Extract the (X, Y) coordinate from the center of the cell holding the provided text.  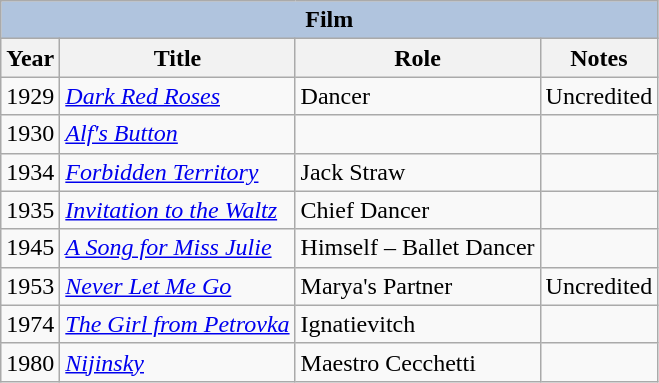
1953 (30, 286)
Forbidden Territory (178, 172)
1980 (30, 362)
Film (330, 20)
1974 (30, 324)
Role (418, 58)
Nijinsky (178, 362)
Jack Straw (418, 172)
Alf's Button (178, 134)
Year (30, 58)
Invitation to the Waltz (178, 210)
1934 (30, 172)
A Song for Miss Julie (178, 248)
Maestro Cecchetti (418, 362)
Marya's Partner (418, 286)
Chief Dancer (418, 210)
The Girl from Petrovka (178, 324)
1945 (30, 248)
1930 (30, 134)
Dark Red Roses (178, 96)
1935 (30, 210)
Dancer (418, 96)
Title (178, 58)
Ignatievitch (418, 324)
Never Let Me Go (178, 286)
1929 (30, 96)
Himself – Ballet Dancer (418, 248)
Notes (599, 58)
